Find where the given text appears and provide that cell's center as [x, y] coordinate. 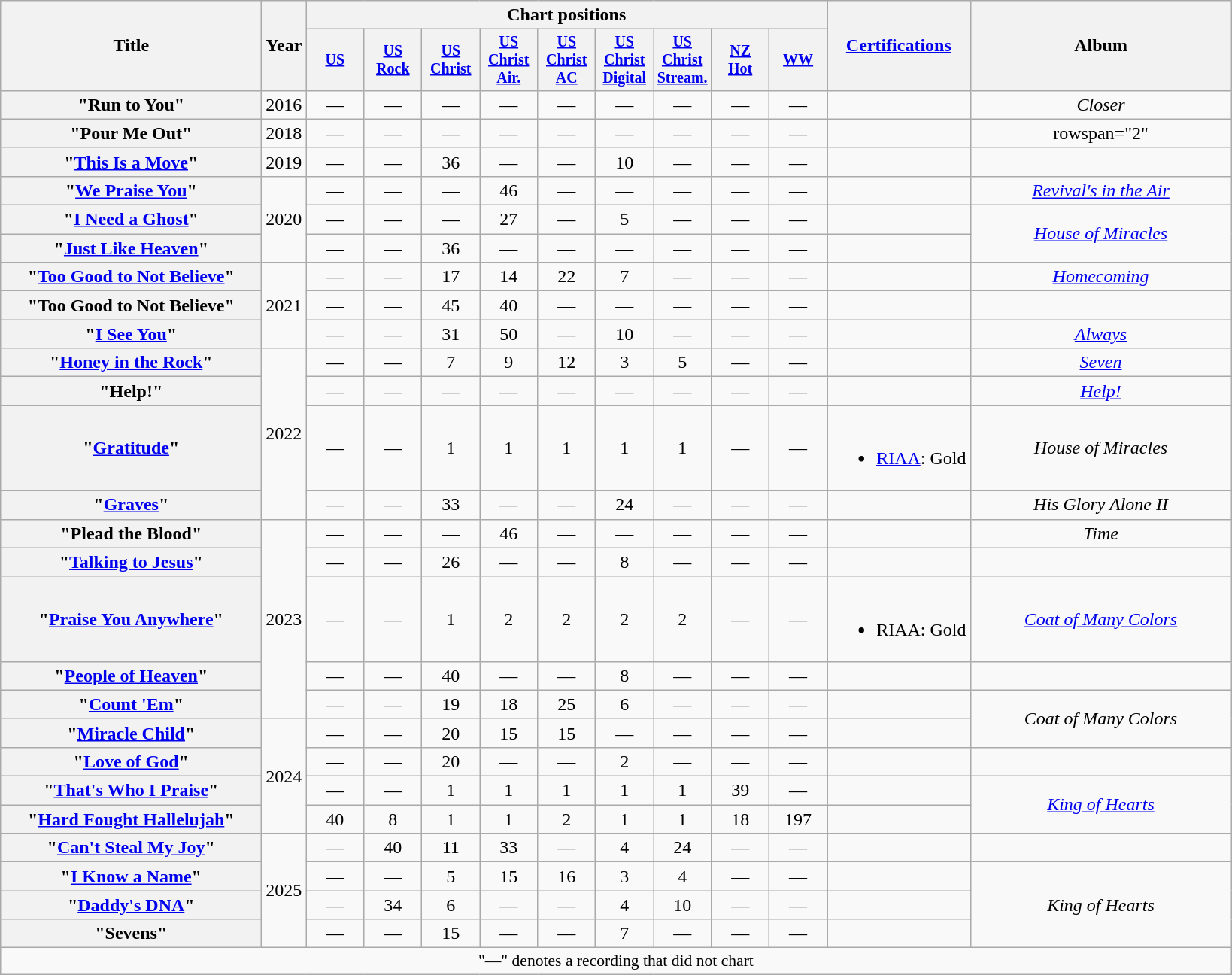
USChrist Air. [508, 60]
Album [1101, 46]
2020 [284, 219]
"This Is a Move" [131, 162]
rowspan="2" [1101, 133]
USChrist [451, 60]
Homecoming [1101, 277]
19 [451, 704]
"Plead the Blood" [131, 533]
"Daddy's DNA" [131, 905]
"Help!" [131, 391]
NZHot [740, 60]
2019 [284, 162]
31 [451, 334]
"I See You" [131, 334]
"We Praise You" [131, 190]
US [335, 60]
2025 [284, 891]
"Can't Steal My Joy" [131, 848]
"Just Like Heaven" [131, 248]
9 [508, 363]
197 [799, 819]
Title [131, 46]
"That's Who I Praise" [131, 791]
WW [799, 60]
USChristStream. [683, 60]
Certifications [899, 46]
"Run to You" [131, 105]
"People of Heaven" [131, 676]
45 [451, 305]
His Glory Alone II [1101, 505]
2024 [284, 776]
27 [508, 220]
Chart positions [567, 15]
17 [451, 277]
Revival's in the Air [1101, 190]
11 [451, 848]
39 [740, 791]
"Sevens" [131, 934]
Year [284, 46]
12 [567, 363]
USChristDigital [624, 60]
2022 [284, 433]
"Count 'Em" [131, 704]
2021 [284, 305]
25 [567, 704]
"Gratitude" [131, 448]
"Honey in the Rock" [131, 363]
"I Know a Name" [131, 876]
Closer [1101, 105]
USChrist AC [567, 60]
14 [508, 277]
"Pour Me Out" [131, 133]
50 [508, 334]
"Love of God" [131, 761]
2018 [284, 133]
2023 [284, 618]
USRock [393, 60]
Help! [1101, 391]
16 [567, 876]
"Talking to Jesus" [131, 562]
"Graves" [131, 505]
34 [393, 905]
2016 [284, 105]
"Hard Fought Hallelujah" [131, 819]
"Praise You Anywhere" [131, 618]
"I Need a Ghost" [131, 220]
22 [567, 277]
"Miracle Child" [131, 733]
Seven [1101, 363]
26 [451, 562]
Time [1101, 533]
Always [1101, 334]
"—" denotes a recording that did not chart [616, 961]
